Detect which cell encompasses the target text, then output its [X, Y] center coordinate. 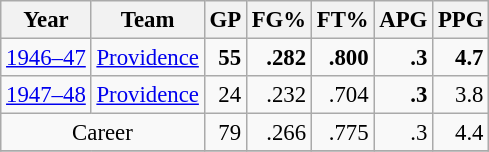
4.4 [461, 133]
FT% [342, 20]
GP [225, 20]
Team [148, 20]
4.7 [461, 58]
PPG [461, 20]
3.8 [461, 95]
.800 [342, 58]
FG% [278, 20]
.282 [278, 58]
24 [225, 95]
.775 [342, 133]
79 [225, 133]
.704 [342, 95]
APG [404, 20]
Career [102, 133]
55 [225, 58]
Year [46, 20]
1946–47 [46, 58]
.266 [278, 133]
.232 [278, 95]
1947–48 [46, 95]
